For the text-containing cell, return its midpoint in (x, y) coordinate format. 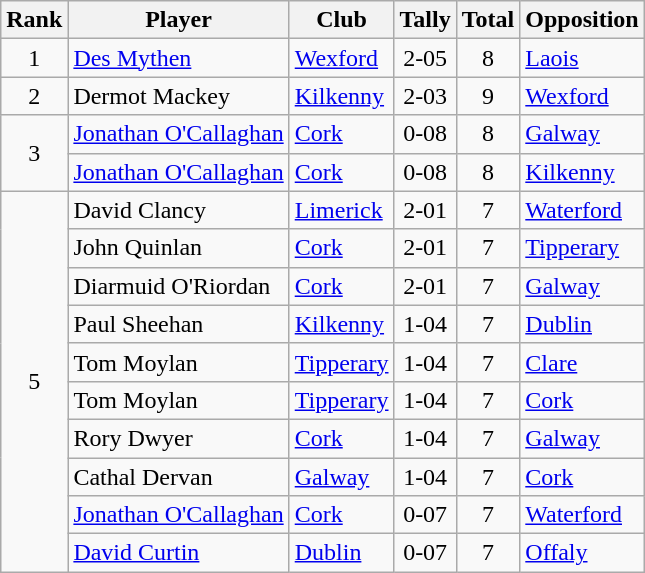
1 (34, 58)
Paul Sheehan (178, 324)
Opposition (582, 20)
Player (178, 20)
2-05 (425, 58)
Des Mythen (178, 58)
5 (34, 382)
Limerick (342, 210)
Dermot Mackey (178, 96)
Tally (425, 20)
Clare (582, 362)
9 (488, 96)
Rory Dwyer (178, 438)
Club (342, 20)
David Curtin (178, 553)
2-03 (425, 96)
David Clancy (178, 210)
Diarmuid O'Riordan (178, 286)
John Quinlan (178, 248)
Total (488, 20)
2 (34, 96)
Offaly (582, 553)
Cathal Dervan (178, 477)
Laois (582, 58)
Rank (34, 20)
3 (34, 153)
